Return (X, Y) of the center of cell containing provided text 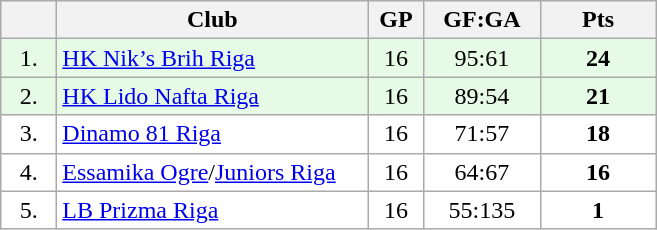
95:61 (482, 58)
Essamika Ogre/Juniors Riga (212, 172)
Pts (598, 20)
5. (29, 210)
21 (598, 96)
18 (598, 134)
4. (29, 172)
GP (396, 20)
GF:GA (482, 20)
71:57 (482, 134)
3. (29, 134)
2. (29, 96)
HK Lido Nafta Riga (212, 96)
Dinamo 81 Riga (212, 134)
55:135 (482, 210)
1 (598, 210)
64:67 (482, 172)
89:54 (482, 96)
HK Nik’s Brih Riga (212, 58)
LB Prizma Riga (212, 210)
1. (29, 58)
Club (212, 20)
24 (598, 58)
